Pinpoint the cell where the given text exists, returning its (x, y) midpoint coordinate. 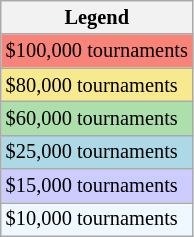
$100,000 tournaments (97, 51)
$10,000 tournaments (97, 219)
$80,000 tournaments (97, 85)
$60,000 tournaments (97, 118)
Legend (97, 17)
$15,000 tournaments (97, 186)
$25,000 tournaments (97, 152)
